Provide the (X, Y) coordinate of the cell's center where the given text is located.  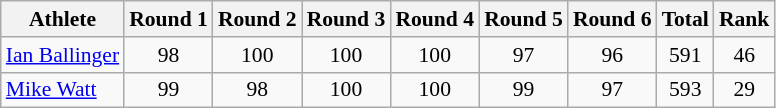
96 (612, 55)
46 (744, 55)
29 (744, 90)
593 (686, 90)
Round 1 (168, 19)
Total (686, 19)
Ian Ballinger (62, 55)
Round 4 (434, 19)
Mike Watt (62, 90)
Round 6 (612, 19)
Round 3 (346, 19)
591 (686, 55)
Round 5 (524, 19)
Rank (744, 19)
Round 2 (258, 19)
Athlete (62, 19)
